Pinpoint the cell where the given text exists, returning its [x, y] midpoint coordinate. 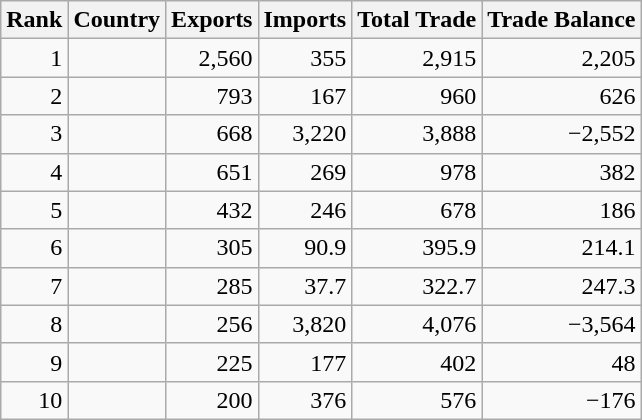
626 [562, 96]
8 [34, 324]
376 [305, 400]
1 [34, 58]
−176 [562, 400]
6 [34, 248]
9 [34, 362]
3,220 [305, 134]
177 [305, 362]
4,076 [417, 324]
432 [212, 210]
4 [34, 172]
668 [212, 134]
3,888 [417, 134]
2,915 [417, 58]
322.7 [417, 286]
678 [417, 210]
285 [212, 286]
214.1 [562, 248]
−3,564 [562, 324]
186 [562, 210]
−2,552 [562, 134]
3 [34, 134]
651 [212, 172]
2,205 [562, 58]
Trade Balance [562, 20]
395.9 [417, 248]
48 [562, 362]
Exports [212, 20]
37.7 [305, 286]
960 [417, 96]
2 [34, 96]
Imports [305, 20]
5 [34, 210]
576 [417, 400]
256 [212, 324]
305 [212, 248]
978 [417, 172]
2,560 [212, 58]
200 [212, 400]
355 [305, 58]
247.3 [562, 286]
10 [34, 400]
Total Trade [417, 20]
7 [34, 286]
382 [562, 172]
402 [417, 362]
Country [117, 20]
269 [305, 172]
Rank [34, 20]
793 [212, 96]
246 [305, 210]
167 [305, 96]
3,820 [305, 324]
225 [212, 362]
90.9 [305, 248]
